Search for the cell housing the specified text and yield its [x, y] center coordinate. 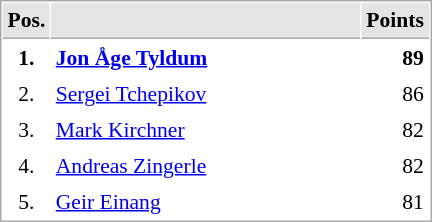
Andreas Zingerle [206, 165]
Mark Kirchner [206, 129]
3. [26, 129]
Geir Einang [206, 201]
86 [396, 93]
2. [26, 93]
Pos. [26, 21]
89 [396, 57]
Points [396, 21]
Sergei Tchepikov [206, 93]
Jon Åge Tyldum [206, 57]
1. [26, 57]
4. [26, 165]
81 [396, 201]
5. [26, 201]
